Return the [X, Y] coordinate for the center point of the cell that contains the specified text.  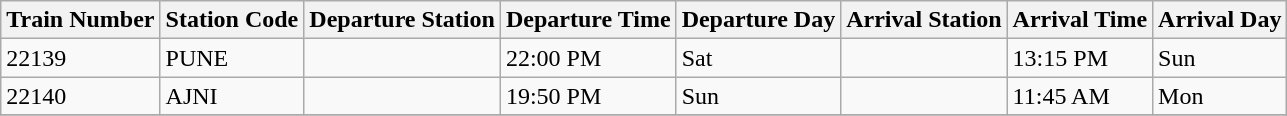
Station Code [232, 20]
Mon [1220, 96]
Departure Day [758, 20]
Train Number [80, 20]
AJNI [232, 96]
Departure Time [588, 20]
Sat [758, 58]
11:45 AM [1080, 96]
PUNE [232, 58]
22139 [80, 58]
22140 [80, 96]
22:00 PM [588, 58]
Arrival Station [924, 20]
13:15 PM [1080, 58]
Arrival Time [1080, 20]
Arrival Day [1220, 20]
19:50 PM [588, 96]
Departure Station [402, 20]
